For the text-containing cell, return its midpoint in [X, Y] coordinate format. 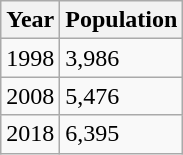
Population [122, 20]
Year [30, 20]
1998 [30, 58]
6,395 [122, 134]
3,986 [122, 58]
2008 [30, 96]
5,476 [122, 96]
2018 [30, 134]
